Capture the cell that displays the provided text and extract its [X, Y] central coordinate. 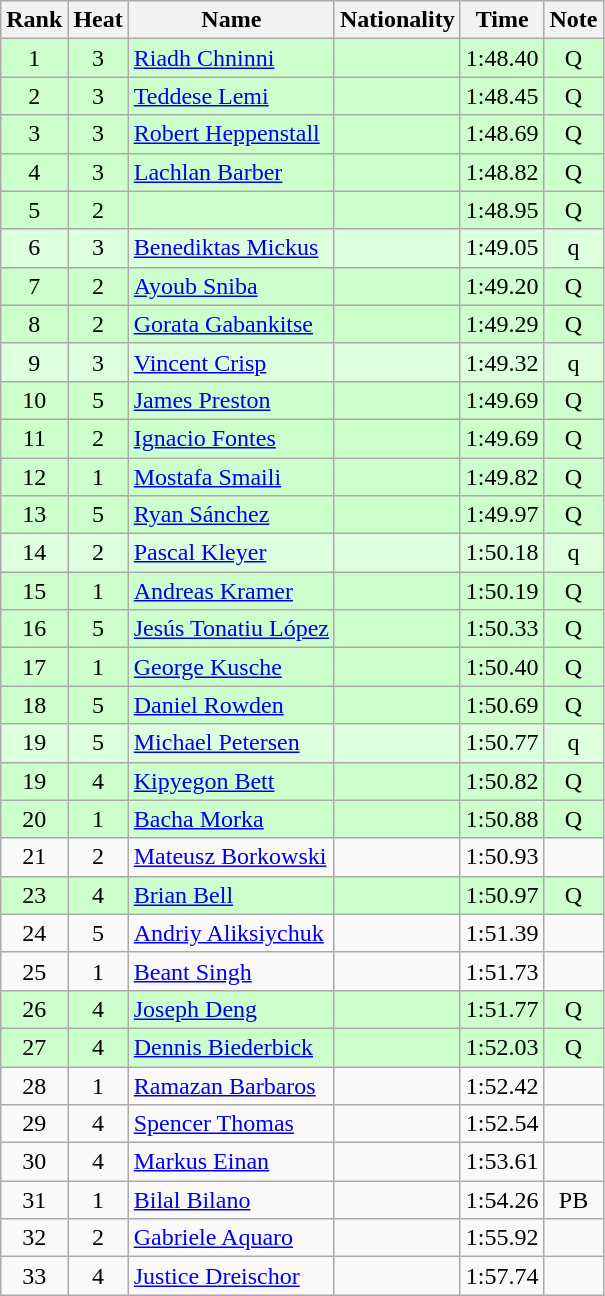
George Kusche [231, 667]
Brian Bell [231, 895]
1:50.40 [502, 667]
23 [34, 895]
1:52.54 [502, 1124]
6 [34, 248]
32 [34, 1238]
Lachlan Barber [231, 172]
1:49.05 [502, 248]
Robert Heppenstall [231, 134]
20 [34, 819]
Gorata Gabankitse [231, 324]
Michael Petersen [231, 743]
Ignacio Fontes [231, 438]
Vincent Crisp [231, 362]
Joseph Deng [231, 1009]
1:48.40 [502, 58]
29 [34, 1124]
26 [34, 1009]
30 [34, 1162]
1:48.82 [502, 172]
1:54.26 [502, 1200]
Beant Singh [231, 971]
James Preston [231, 400]
9 [34, 362]
1:50.82 [502, 781]
1:51.39 [502, 933]
Daniel Rowden [231, 705]
Bilal Bilano [231, 1200]
16 [34, 629]
1:52.03 [502, 1047]
10 [34, 400]
17 [34, 667]
Nationality [397, 20]
27 [34, 1047]
1:49.82 [502, 477]
1:49.97 [502, 515]
Heat [98, 20]
25 [34, 971]
31 [34, 1200]
Ayoub Sniba [231, 286]
PB [574, 1200]
Riadh Chninni [231, 58]
Ryan Sánchez [231, 515]
12 [34, 477]
1:50.33 [502, 629]
1:50.97 [502, 895]
Mateusz Borkowski [231, 857]
1:48.69 [502, 134]
11 [34, 438]
1:48.45 [502, 96]
Note [574, 20]
1:53.61 [502, 1162]
1:48.95 [502, 210]
1:50.19 [502, 591]
1:49.20 [502, 286]
33 [34, 1276]
13 [34, 515]
24 [34, 933]
15 [34, 591]
Ramazan Barbaros [231, 1085]
Spencer Thomas [231, 1124]
Bacha Morka [231, 819]
Time [502, 20]
Mostafa Smaili [231, 477]
1:50.88 [502, 819]
Markus Einan [231, 1162]
Rank [34, 20]
Teddese Lemi [231, 96]
1:51.73 [502, 971]
21 [34, 857]
Jesús Tonatiu López [231, 629]
1:50.77 [502, 743]
1:50.18 [502, 553]
1:52.42 [502, 1085]
1:55.92 [502, 1238]
Dennis Biederbick [231, 1047]
14 [34, 553]
Kipyegon Bett [231, 781]
28 [34, 1085]
Andreas Kramer [231, 591]
1:51.77 [502, 1009]
1:49.32 [502, 362]
1:50.93 [502, 857]
Benediktas Mickus [231, 248]
Pascal Kleyer [231, 553]
1:49.29 [502, 324]
Justice Dreischor [231, 1276]
1:50.69 [502, 705]
1:57.74 [502, 1276]
7 [34, 286]
Andriy Aliksiychuk [231, 933]
8 [34, 324]
Name [231, 20]
18 [34, 705]
Gabriele Aquaro [231, 1238]
